Identify which cell holds the provided text, then report its (x, y) central coordinate. 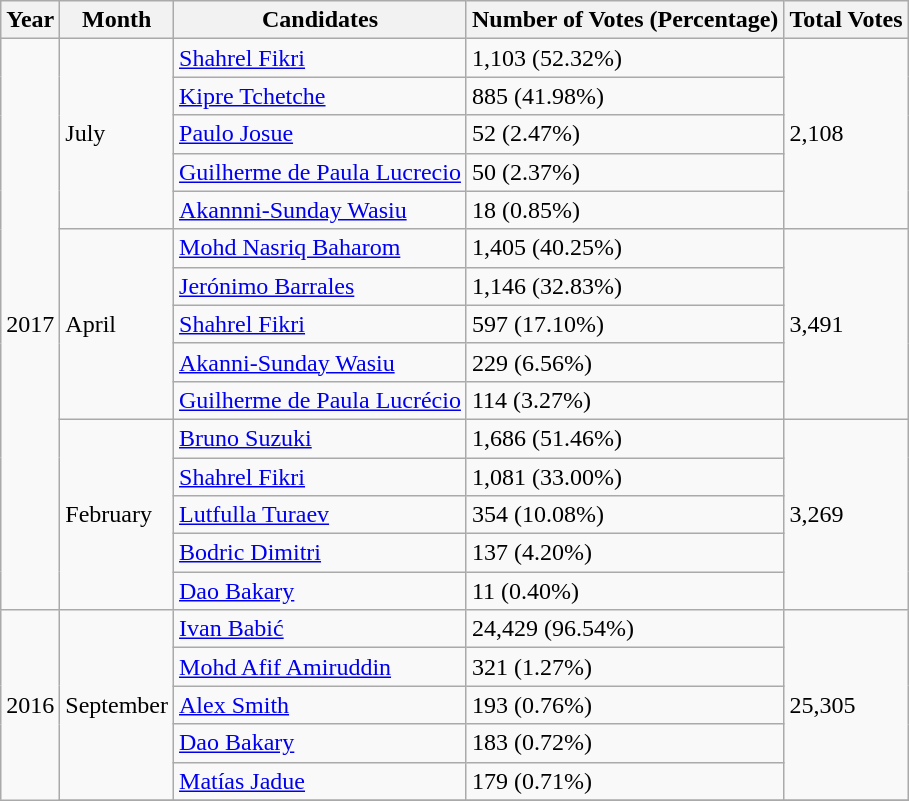
Kipre Tchetche (320, 96)
1,081 (33.00%) (624, 477)
183 (0.72%) (624, 743)
3,269 (846, 514)
Alex Smith (320, 705)
321 (1.27%) (624, 667)
Ivan Babić (320, 629)
April (117, 324)
1,146 (32.83%) (624, 286)
179 (0.71%) (624, 781)
137 (4.20%) (624, 553)
September (117, 705)
Mohd Afif Amiruddin (320, 667)
Month (117, 20)
52 (2.47%) (624, 134)
Akanni-Sunday Wasiu (320, 362)
Candidates (320, 20)
Bodric Dimitri (320, 553)
2017 (30, 324)
24,429 (96.54%) (624, 629)
July (117, 134)
Guilherme de Paula Lucrecio (320, 172)
1,103 (52.32%) (624, 58)
Total Votes (846, 20)
Number of Votes (Percentage) (624, 20)
Akannni-Sunday Wasiu (320, 210)
February (117, 514)
2,108 (846, 134)
50 (2.37%) (624, 172)
Lutfulla Turaev (320, 515)
Paulo Josue (320, 134)
1,405 (40.25%) (624, 248)
25,305 (846, 705)
18 (0.85%) (624, 210)
1,686 (51.46%) (624, 438)
Mohd Nasriq Baharom (320, 248)
Matías Jadue (320, 781)
114 (3.27%) (624, 400)
229 (6.56%) (624, 362)
Guilherme de Paula Lucrécio (320, 400)
354 (10.08%) (624, 515)
2016 (30, 705)
Year (30, 20)
Bruno Suzuki (320, 438)
885 (41.98%) (624, 96)
Jerónimo Barrales (320, 286)
3,491 (846, 324)
597 (17.10%) (624, 324)
11 (0.40%) (624, 591)
193 (0.76%) (624, 705)
